Search for the cell housing the specified text and yield its (x, y) center coordinate. 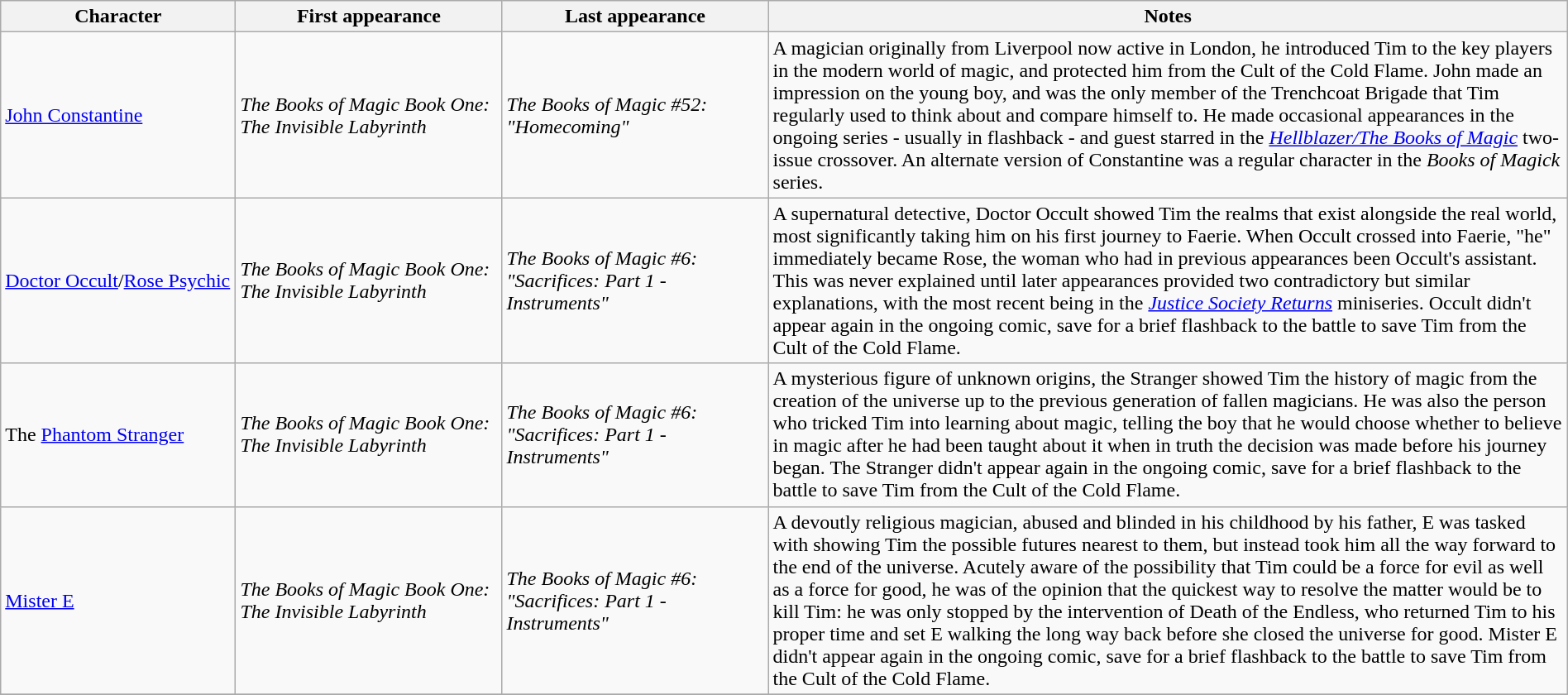
The Phantom Stranger (118, 435)
Doctor Occult/Rose Psychic (118, 280)
John Constantine (118, 115)
Notes (1168, 17)
Mister E (118, 601)
Character (118, 17)
First appearance (369, 17)
The Books of Magic #52: "Homecoming" (635, 115)
Last appearance (635, 17)
